Scan for the cell matching the given text and deliver its (x, y) coordinate at center. 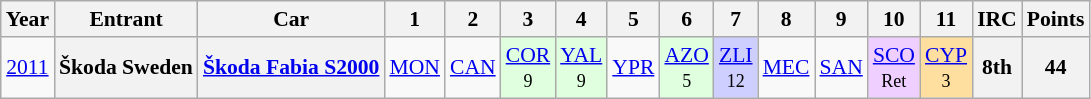
10 (894, 19)
Škoda Sweden (126, 68)
2011 (28, 68)
44 (1056, 68)
YPR (633, 68)
CAN (473, 68)
7 (736, 19)
8 (786, 19)
MEC (786, 68)
YAL9 (581, 68)
11 (946, 19)
Points (1056, 19)
6 (686, 19)
5 (633, 19)
Škoda Fabia S2000 (291, 68)
IRC (997, 19)
SAN (840, 68)
4 (581, 19)
3 (528, 19)
8th (997, 68)
CYP3 (946, 68)
1 (414, 19)
COR9 (528, 68)
Year (28, 19)
ZLI12 (736, 68)
9 (840, 19)
SCORet (894, 68)
MON (414, 68)
2 (473, 19)
Car (291, 19)
Entrant (126, 19)
AZO5 (686, 68)
